Return (x, y) of the center of cell containing provided text 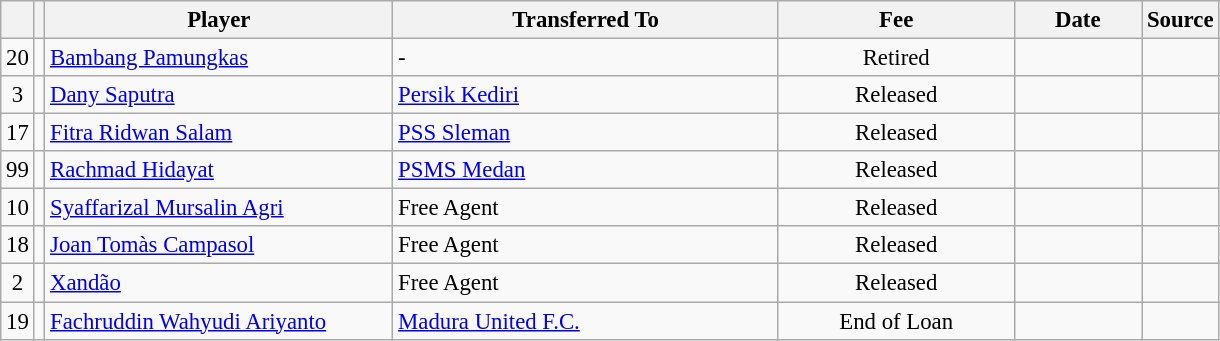
Joan Tomàs Campasol (219, 245)
20 (18, 58)
Bambang Pamungkas (219, 58)
Player (219, 20)
17 (18, 133)
Fitra Ridwan Salam (219, 133)
Dany Saputra (219, 95)
- (586, 58)
Date (1078, 20)
3 (18, 95)
End of Loan (896, 321)
Xandão (219, 283)
PSS Sleman (586, 133)
99 (18, 170)
Persik Kediri (586, 95)
Syaffarizal Mursalin Agri (219, 208)
Rachmad Hidayat (219, 170)
Fee (896, 20)
Transferred To (586, 20)
Source (1180, 20)
Fachruddin Wahyudi Ariyanto (219, 321)
PSMS Medan (586, 170)
Madura United F.C. (586, 321)
10 (18, 208)
18 (18, 245)
Retired (896, 58)
2 (18, 283)
19 (18, 321)
